Detect which cell encompasses the target text, then output its [x, y] center coordinate. 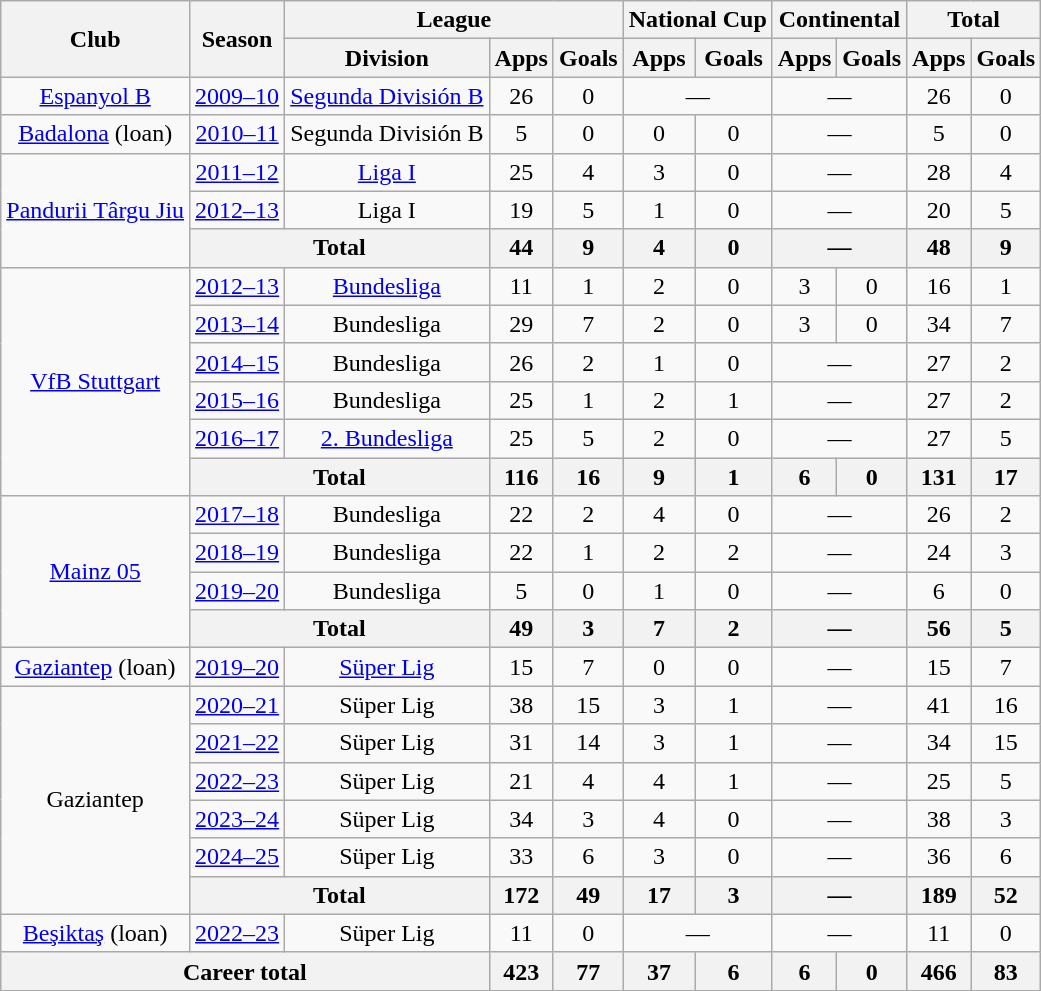
2023–24 [238, 819]
2013–14 [238, 324]
116 [521, 477]
League [454, 20]
Continental [839, 20]
National Cup [698, 20]
2016–17 [238, 438]
466 [939, 971]
Beşiktaş (loan) [96, 933]
VfB Stuttgart [96, 381]
21 [521, 781]
Pandurii Târgu Jiu [96, 210]
Career total [245, 971]
14 [588, 743]
77 [588, 971]
24 [939, 553]
2017–18 [238, 515]
Season [238, 39]
52 [1006, 895]
19 [521, 210]
33 [521, 857]
Club [96, 39]
48 [939, 248]
Division [387, 58]
Gaziantep (loan) [96, 667]
2011–12 [238, 172]
28 [939, 172]
31 [521, 743]
2009–10 [238, 96]
Gaziantep [96, 800]
Mainz 05 [96, 572]
37 [659, 971]
2014–15 [238, 362]
44 [521, 248]
2024–25 [238, 857]
2. Bundesliga [387, 438]
172 [521, 895]
2021–22 [238, 743]
20 [939, 210]
2018–19 [238, 553]
2015–16 [238, 400]
56 [939, 629]
36 [939, 857]
41 [939, 705]
189 [939, 895]
83 [1006, 971]
423 [521, 971]
Badalona (loan) [96, 134]
131 [939, 477]
Espanyol B [96, 96]
29 [521, 324]
2020–21 [238, 705]
2010–11 [238, 134]
